Find where the given text appears and provide that cell's center as [X, Y] coordinate. 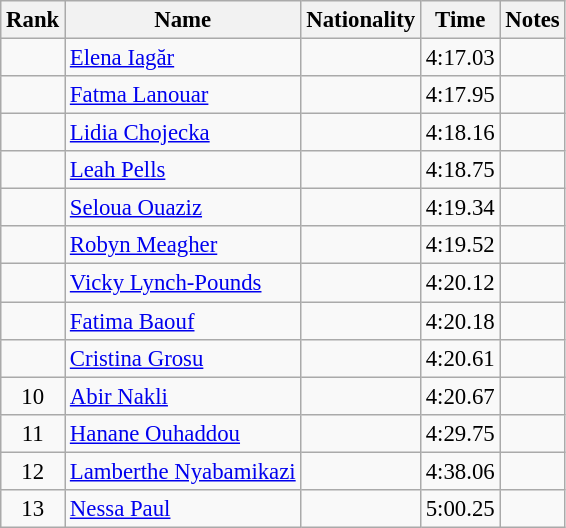
13 [33, 509]
Nationality [360, 20]
5:00.25 [460, 509]
Cristina Grosu [183, 358]
4:18.75 [460, 170]
Notes [532, 20]
4:19.52 [460, 245]
Lidia Chojecka [183, 133]
Leah Pells [183, 170]
10 [33, 396]
11 [33, 433]
4:38.06 [460, 471]
Lamberthe Nyabamikazi [183, 471]
4:17.03 [460, 58]
Hanane Ouhaddou [183, 433]
12 [33, 471]
Time [460, 20]
Nessa Paul [183, 509]
4:20.18 [460, 321]
Fatma Lanouar [183, 95]
Fatima Baouf [183, 321]
4:20.67 [460, 396]
Name [183, 20]
Abir Nakli [183, 396]
4:19.34 [460, 208]
Vicky Lynch-Pounds [183, 283]
Elena Iagăr [183, 58]
Robyn Meagher [183, 245]
4:18.16 [460, 133]
4:20.12 [460, 283]
4:17.95 [460, 95]
Rank [33, 20]
4:20.61 [460, 358]
Seloua Ouaziz [183, 208]
4:29.75 [460, 433]
